Provide the (x, y) coordinate of the cell's center where the given text is located.  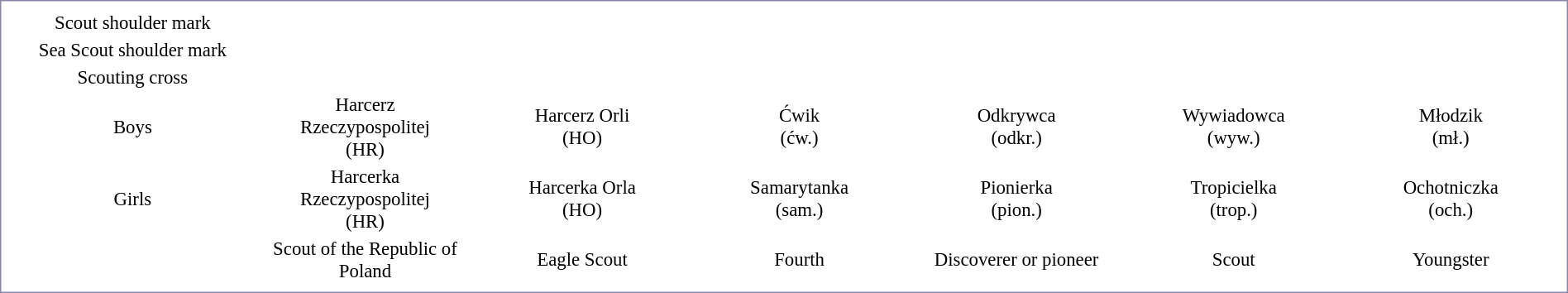
Sea Scout shoulder mark (132, 50)
Boys (132, 127)
Scout of the Republic of Poland (366, 260)
Tropicielka(trop.) (1234, 199)
Ochotniczka(och.) (1451, 199)
Scout shoulder mark (132, 22)
HarcerzRzeczypospolitej(HR) (366, 127)
Harcerka Orla(HO) (582, 199)
Scouting cross (132, 77)
Harcerz Orli(HO) (582, 127)
Odkrywca(odkr.) (1016, 127)
Młodzik(mł.) (1451, 127)
Samarytanka(sam.) (800, 199)
Pionierka(pion.) (1016, 199)
HarcerkaRzeczypospolitej(HR) (366, 199)
Scout (1234, 260)
Ćwik(ćw.) (800, 127)
Wywiadowca(wyw.) (1234, 127)
Girls (132, 199)
Fourth (800, 260)
Eagle Scout (582, 260)
Youngster (1451, 260)
Discoverer or pioneer (1016, 260)
